Scan for the cell matching the given text and deliver its [x, y] coordinate at center. 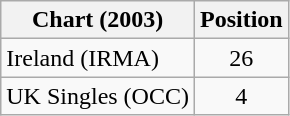
4 [241, 96]
Position [241, 20]
Chart (2003) [98, 20]
UK Singles (OCC) [98, 96]
26 [241, 58]
Ireland (IRMA) [98, 58]
